Locate the cell with the specified text and output its (x, y) center coordinate. 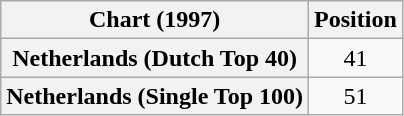
51 (356, 96)
41 (356, 58)
Position (356, 20)
Chart (1997) (155, 20)
Netherlands (Dutch Top 40) (155, 58)
Netherlands (Single Top 100) (155, 96)
